Locate the cell with the specified text and output its (x, y) center coordinate. 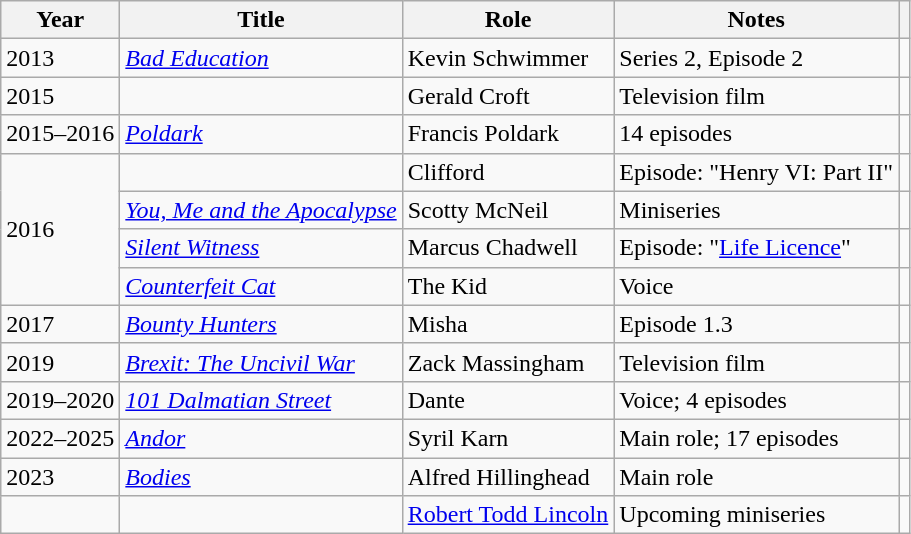
Bad Education (261, 58)
Episode: "Life Licence" (756, 248)
Role (508, 20)
Clifford (508, 172)
The Kid (508, 286)
Series 2, Episode 2 (756, 58)
2023 (60, 477)
Alfred Hillinghead (508, 477)
2017 (60, 324)
Voice; 4 episodes (756, 400)
2019–2020 (60, 400)
Bodies (261, 477)
Bounty Hunters (261, 324)
Main role; 17 episodes (756, 438)
2015–2016 (60, 134)
Misha (508, 324)
Voice (756, 286)
2013 (60, 58)
14 episodes (756, 134)
2015 (60, 96)
2019 (60, 362)
Zack Massingham (508, 362)
Main role (756, 477)
Marcus Chadwell (508, 248)
Episode 1.3 (756, 324)
Year (60, 20)
Dante (508, 400)
Brexit: The Uncivil War (261, 362)
101 Dalmatian Street (261, 400)
Gerald Croft (508, 96)
You, Me and the Apocalypse (261, 210)
Miniseries (756, 210)
Silent Witness (261, 248)
Counterfeit Cat (261, 286)
Robert Todd Lincoln (508, 515)
Title (261, 20)
2022–2025 (60, 438)
Scotty McNeil (508, 210)
Kevin Schwimmer (508, 58)
2016 (60, 229)
Upcoming miniseries (756, 515)
Notes (756, 20)
Episode: "Henry VI: Part II" (756, 172)
Poldark (261, 134)
Francis Poldark (508, 134)
Syril Karn (508, 438)
Andor (261, 438)
